Scan for the cell matching the given text and deliver its [x, y] coordinate at center. 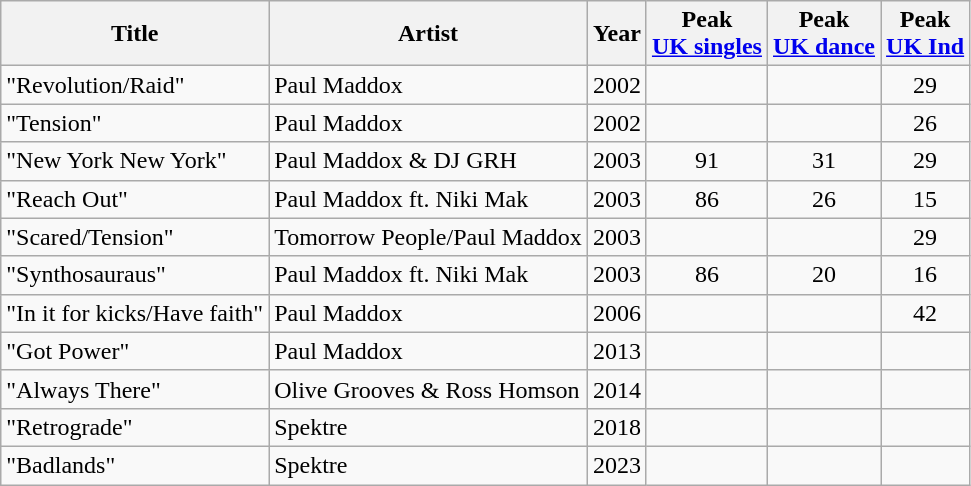
Paul Maddox & DJ GRH [428, 161]
16 [926, 275]
"Revolution/Raid" [135, 85]
42 [926, 313]
PeakUK singles [706, 34]
15 [926, 199]
2013 [616, 351]
2006 [616, 313]
"Tension" [135, 123]
"Retrograde" [135, 427]
Olive Grooves & Ross Homson [428, 389]
2014 [616, 389]
"Got Power" [135, 351]
PeakUK Ind [926, 34]
"Synthosauraus" [135, 275]
"In it for kicks/Have faith" [135, 313]
PeakUK dance [824, 34]
Title [135, 34]
Year [616, 34]
91 [706, 161]
"Badlands" [135, 465]
2018 [616, 427]
31 [824, 161]
Tomorrow People/Paul Maddox [428, 237]
20 [824, 275]
"Always There" [135, 389]
"Reach Out" [135, 199]
2023 [616, 465]
"Scared/Tension" [135, 237]
Artist [428, 34]
"New York New York" [135, 161]
